Return the [x, y] coordinate for the center point of the cell that contains the specified text.  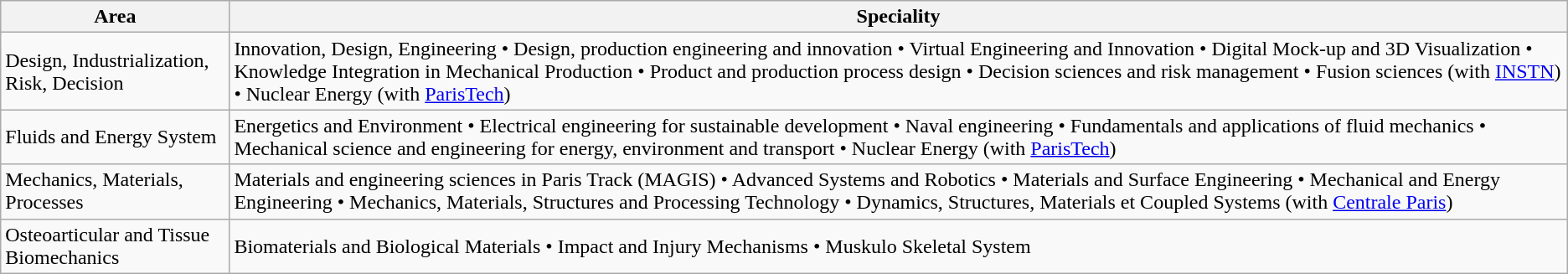
Area [116, 17]
Mechanics, Materials, Processes [116, 191]
Fluids and Energy System [116, 137]
Speciality [898, 17]
Biomaterials and Biological Materials • Impact and Injury Mechanisms • Muskulo Skeletal System [898, 246]
Design, Industrialization, Risk, Decision [116, 71]
Osteoarticular and Tissue Biomechanics [116, 246]
